For the text-containing cell, return its midpoint in (X, Y) coordinate format. 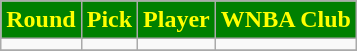
Pick (109, 20)
Round (41, 20)
WNBA Club (286, 20)
Player (177, 20)
